Pinpoint the cell where the given text exists, returning its [X, Y] midpoint coordinate. 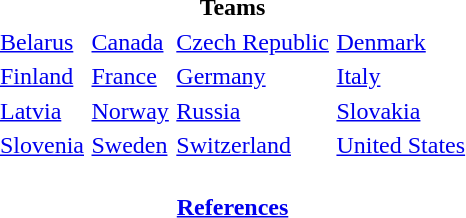
Czech Republic [253, 42]
Canada [130, 42]
Russia [253, 111]
Germany [253, 77]
Norway [130, 111]
France [130, 77]
Sweden [130, 145]
Switzerland [253, 145]
